Capture the cell that displays the provided text and extract its [x, y] central coordinate. 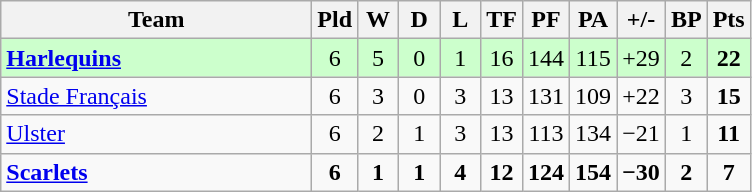
Pts [728, 20]
16 [502, 58]
144 [546, 58]
Stade Français [156, 96]
5 [378, 58]
22 [728, 58]
113 [546, 134]
11 [728, 134]
BP [686, 20]
Ulster [156, 134]
PF [546, 20]
+29 [642, 58]
4 [460, 172]
−21 [642, 134]
124 [546, 172]
134 [594, 134]
131 [546, 96]
Scarlets [156, 172]
Pld [335, 20]
+22 [642, 96]
115 [594, 58]
W [378, 20]
12 [502, 172]
Harlequins [156, 58]
PA [594, 20]
15 [728, 96]
−30 [642, 172]
Team [156, 20]
7 [728, 172]
D [420, 20]
154 [594, 172]
+/- [642, 20]
L [460, 20]
TF [502, 20]
109 [594, 96]
